Identify which cell holds the provided text, then report its (x, y) central coordinate. 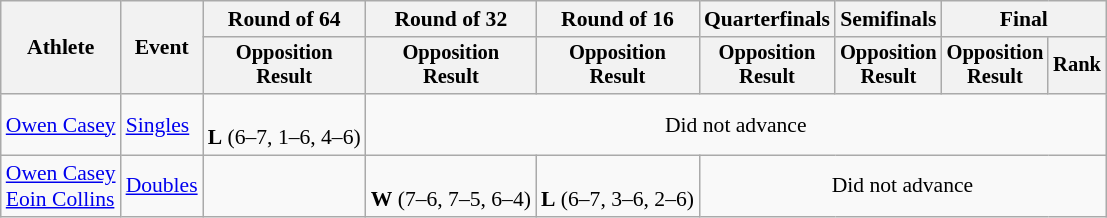
Event (162, 48)
L (6–7, 1–6, 4–6) (284, 124)
Round of 32 (451, 19)
Quarterfinals (767, 19)
L (6–7, 3–6, 2–6) (618, 186)
Owen CaseyEoin Collins (61, 186)
Semifinals (888, 19)
Round of 16 (618, 19)
Final (1024, 19)
Doubles (162, 186)
W (7–6, 7–5, 6–4) (451, 186)
Round of 64 (284, 19)
Singles (162, 124)
Owen Casey (61, 124)
Rank (1077, 66)
Athlete (61, 48)
